From the cell containing the given text, extract its center point as [x, y] coordinate. 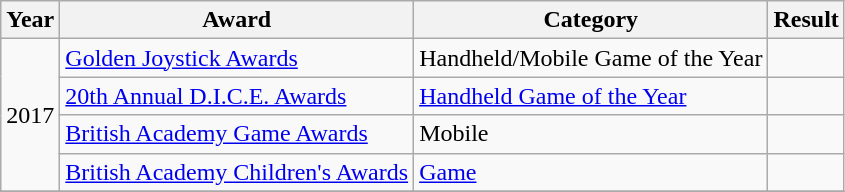
Handheld/Mobile Game of the Year [591, 58]
Result [806, 20]
Mobile [591, 134]
Category [591, 20]
British Academy Children's Awards [237, 172]
20th Annual D.I.C.E. Awards [237, 96]
Handheld Game of the Year [591, 96]
Golden Joystick Awards [237, 58]
2017 [30, 115]
Year [30, 20]
British Academy Game Awards [237, 134]
Game [591, 172]
Award [237, 20]
